Scan for the cell matching the given text and deliver its [X, Y] coordinate at center. 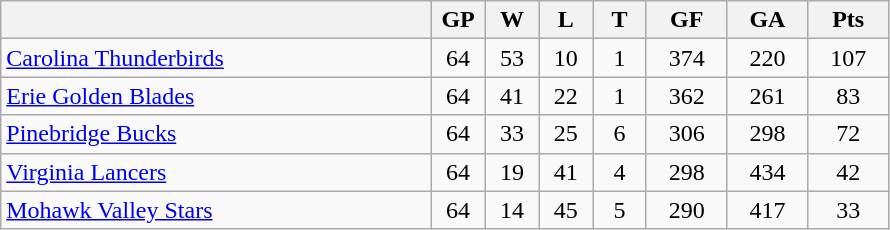
107 [848, 58]
14 [512, 210]
53 [512, 58]
362 [686, 96]
Erie Golden Blades [216, 96]
Virginia Lancers [216, 172]
83 [848, 96]
5 [620, 210]
L [566, 20]
GP [458, 20]
W [512, 20]
220 [768, 58]
19 [512, 172]
306 [686, 134]
290 [686, 210]
10 [566, 58]
GF [686, 20]
45 [566, 210]
4 [620, 172]
417 [768, 210]
Carolina Thunderbirds [216, 58]
T [620, 20]
374 [686, 58]
Pts [848, 20]
22 [566, 96]
25 [566, 134]
GA [768, 20]
Pinebridge Bucks [216, 134]
261 [768, 96]
72 [848, 134]
42 [848, 172]
434 [768, 172]
6 [620, 134]
Mohawk Valley Stars [216, 210]
